Locate the cell with the specified text and output its (X, Y) center coordinate. 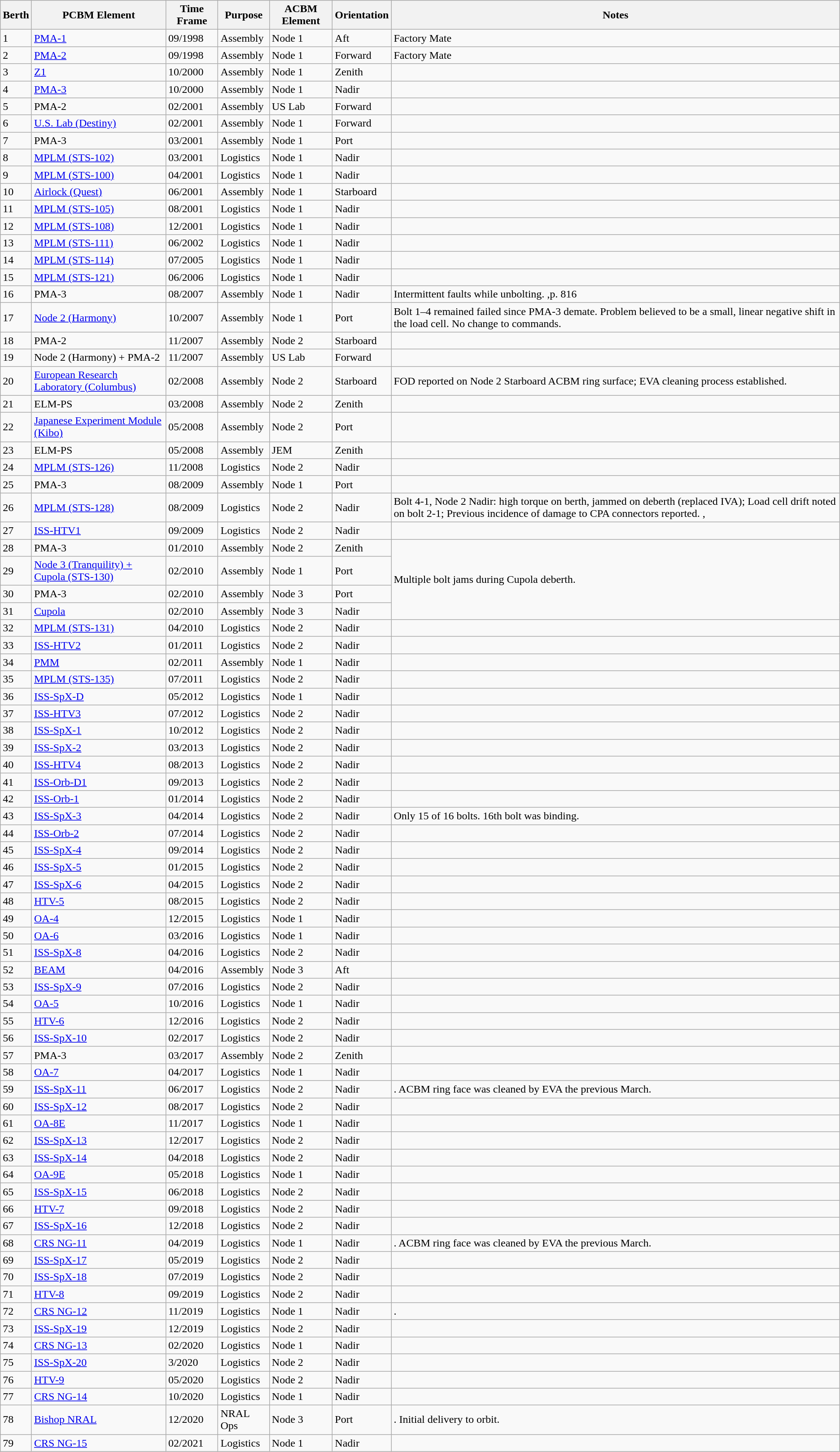
ISS-SpX-17 (99, 1260)
33 (16, 645)
32 (16, 628)
HTV-9 (99, 1380)
04/2019 (192, 1243)
ISS-Orb-D1 (99, 782)
11 (16, 209)
HTV-6 (99, 1021)
41 (16, 782)
05/2019 (192, 1260)
12 (16, 226)
ISS-SpX-20 (99, 1362)
74 (16, 1345)
Bishop NRAL (99, 1420)
ISS-HTV4 (99, 765)
ACBM Element (301, 15)
06/2002 (192, 243)
08/2007 (192, 294)
FOD reported on Node 2 Starboard ACBM ring surface; EVA cleaning process established. (616, 380)
01/2010 (192, 548)
71 (16, 1294)
13 (16, 243)
ISS-SpX-18 (99, 1277)
Airlock (Quest) (99, 192)
60 (16, 1106)
44 (16, 833)
ISS-HTV1 (99, 530)
ISS-HTV3 (99, 713)
ISS-HTV2 (99, 645)
54 (16, 1004)
14 (16, 260)
CRS NG-14 (99, 1397)
08/2001 (192, 209)
58 (16, 1072)
09/2009 (192, 530)
ISS-SpX-12 (99, 1106)
76 (16, 1380)
09/2019 (192, 1294)
06/2006 (192, 277)
07/2014 (192, 833)
20 (16, 380)
04/2015 (192, 884)
22 (16, 427)
Only 15 of 16 bolts. 16th bolt was binding. (616, 816)
European Research Laboratory (Columbus) (99, 380)
Time Frame (192, 15)
10/2016 (192, 1004)
5 (16, 106)
56 (16, 1038)
07/2019 (192, 1277)
55 (16, 1021)
Berth (16, 15)
02/2008 (192, 380)
52 (16, 970)
24 (16, 467)
45 (16, 850)
3/2020 (192, 1362)
68 (16, 1243)
02/2011 (192, 662)
63 (16, 1158)
06/2018 (192, 1192)
ISS-SpX-3 (99, 816)
04/2010 (192, 628)
03/2008 (192, 404)
MPLM (STS-105) (99, 209)
8 (16, 157)
57 (16, 1055)
PMA-1 (99, 38)
16 (16, 294)
04/2014 (192, 816)
Node 3 (Tranquility) + Cupola (STS-130) (99, 571)
02/2017 (192, 1038)
48 (16, 901)
CRS NG-15 (99, 1443)
25 (16, 484)
10/2007 (192, 318)
HTV-8 (99, 1294)
ISS-SpX-2 (99, 748)
75 (16, 1362)
MPLM (STS-135) (99, 679)
Node 2 (Harmony) (99, 318)
MPLM (STS-102) (99, 157)
BEAM (99, 970)
CRS NG-11 (99, 1243)
11/2017 (192, 1124)
43 (16, 816)
12/2020 (192, 1420)
39 (16, 748)
27 (16, 530)
06/2017 (192, 1089)
PMM (99, 662)
62 (16, 1141)
Orientation (362, 15)
ISS-Orb-2 (99, 833)
07/2011 (192, 679)
ISS-SpX-8 (99, 953)
03/2016 (192, 936)
2 (16, 55)
12/2016 (192, 1021)
04/2001 (192, 175)
Node 2 (Harmony) + PMA-2 (99, 358)
11/2019 (192, 1311)
09/2014 (192, 850)
02/2021 (192, 1443)
69 (16, 1260)
OA-8E (99, 1124)
07/2016 (192, 987)
08/2017 (192, 1106)
ISS-SpX-11 (99, 1089)
79 (16, 1443)
59 (16, 1089)
66 (16, 1209)
OA-5 (99, 1004)
Z1 (99, 72)
ISS-SpX-16 (99, 1226)
26 (16, 507)
MPLM (STS-126) (99, 467)
Bolt 1–4 remained failed since PMA-3 demate. Problem believed to be a small, linear negative shift in the load cell. No change to commands. (616, 318)
35 (16, 679)
MPLM (STS-108) (99, 226)
HTV-5 (99, 901)
OA-4 (99, 918)
53 (16, 987)
11/2008 (192, 467)
12/2019 (192, 1328)
15 (16, 277)
. (616, 1311)
07/2012 (192, 713)
ISS-Orb-1 (99, 799)
7 (16, 140)
ISS-SpX-19 (99, 1328)
OA-9E (99, 1175)
ISS-SpX-5 (99, 867)
09/2018 (192, 1209)
28 (16, 548)
10/2020 (192, 1397)
ISS-SpX-10 (99, 1038)
ISS-SpX-6 (99, 884)
12/2015 (192, 918)
Notes (616, 15)
10/2012 (192, 730)
51 (16, 953)
72 (16, 1311)
12/2017 (192, 1141)
61 (16, 1124)
3 (16, 72)
. Initial delivery to orbit. (616, 1420)
04/2017 (192, 1072)
6 (16, 123)
40 (16, 765)
U.S. Lab (Destiny) (99, 123)
03/2017 (192, 1055)
CRS NG-13 (99, 1345)
64 (16, 1175)
49 (16, 918)
OA-6 (99, 936)
08/2015 (192, 901)
12/2001 (192, 226)
PCBM Element (99, 15)
04/2018 (192, 1158)
65 (16, 1192)
78 (16, 1420)
36 (16, 696)
03/2013 (192, 748)
MPLM (STS-131) (99, 628)
Cupola (99, 611)
34 (16, 662)
JEM (301, 450)
12/2018 (192, 1226)
MPLM (STS-128) (99, 507)
01/2011 (192, 645)
02/2020 (192, 1345)
Intermittent faults while unbolting. ,p. 816 (616, 294)
46 (16, 867)
18 (16, 341)
30 (16, 594)
Multiple bolt jams during Cupola deberth. (616, 580)
37 (16, 713)
05/2020 (192, 1380)
08/2013 (192, 765)
CRS NG-12 (99, 1311)
ISS-SpX-9 (99, 987)
ISS-SpX-1 (99, 730)
MPLM (STS-111) (99, 243)
ISS-SpX-15 (99, 1192)
38 (16, 730)
9 (16, 175)
73 (16, 1328)
4 (16, 89)
01/2014 (192, 799)
07/2005 (192, 260)
01/2015 (192, 867)
09/2013 (192, 782)
70 (16, 1277)
05/2012 (192, 696)
MPLM (STS-114) (99, 260)
10 (16, 192)
Purpose (244, 15)
MPLM (STS-100) (99, 175)
MPLM (STS-121) (99, 277)
31 (16, 611)
77 (16, 1397)
ISS-SpX-14 (99, 1158)
50 (16, 936)
ISS-SpX-4 (99, 850)
05/2018 (192, 1175)
HTV-7 (99, 1209)
NRAL Ops (244, 1420)
42 (16, 799)
19 (16, 358)
OA-7 (99, 1072)
47 (16, 884)
Japanese Experiment Module (Kibo) (99, 427)
ISS-SpX-D (99, 696)
29 (16, 571)
ISS-SpX-13 (99, 1141)
1 (16, 38)
17 (16, 318)
67 (16, 1226)
23 (16, 450)
06/2001 (192, 192)
21 (16, 404)
